From the cell containing the given text, extract its center point as [X, Y] coordinate. 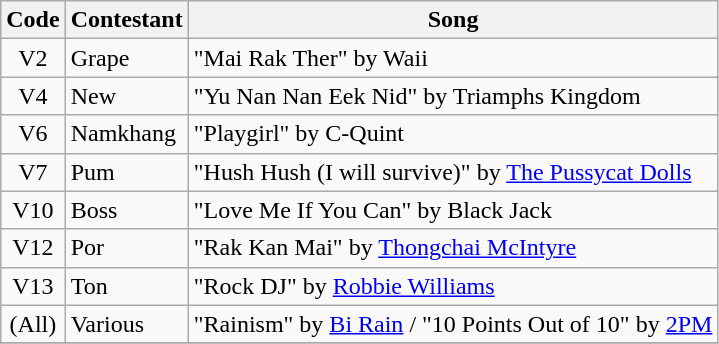
New [126, 96]
"Hush Hush (I will survive)" by The Pussycat Dolls [453, 172]
"Rainism" by Bi Rain / "10 Points Out of 10" by 2PM [453, 324]
Boss [126, 210]
(All) [33, 324]
V2 [33, 58]
Namkhang [126, 134]
"Yu Nan Nan Eek Nid" by Triamphs Kingdom [453, 96]
Pum [126, 172]
Code [33, 20]
"Rock DJ" by Robbie Williams [453, 286]
Song [453, 20]
Various [126, 324]
"Playgirl" by C-Quint [453, 134]
Ton [126, 286]
V12 [33, 248]
V6 [33, 134]
V13 [33, 286]
"Love Me If You Can" by Black Jack [453, 210]
Grape [126, 58]
"Rak Kan Mai" by Thongchai McIntyre [453, 248]
Contestant [126, 20]
V10 [33, 210]
V4 [33, 96]
V7 [33, 172]
"Mai Rak Ther" by Waii [453, 58]
Por [126, 248]
